Determine the (x, y) coordinate at the center of the cell enclosing the given text.  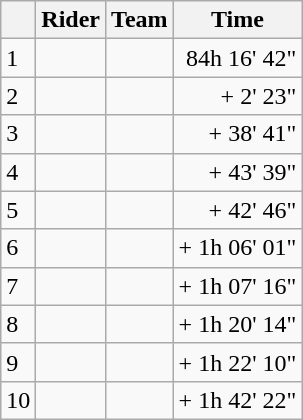
84h 16' 42" (238, 58)
3 (18, 134)
Team (140, 20)
2 (18, 96)
9 (18, 362)
+ 1h 22' 10" (238, 362)
6 (18, 248)
+ 2' 23" (238, 96)
+ 42' 46" (238, 210)
+ 1h 07' 16" (238, 286)
8 (18, 324)
+ 1h 06' 01" (238, 248)
4 (18, 172)
1 (18, 58)
5 (18, 210)
+ 1h 42' 22" (238, 400)
+ 1h 20' 14" (238, 324)
+ 38' 41" (238, 134)
7 (18, 286)
+ 43' 39" (238, 172)
Time (238, 20)
Rider (71, 20)
10 (18, 400)
